From the cell containing the given text, extract its center point as (x, y) coordinate. 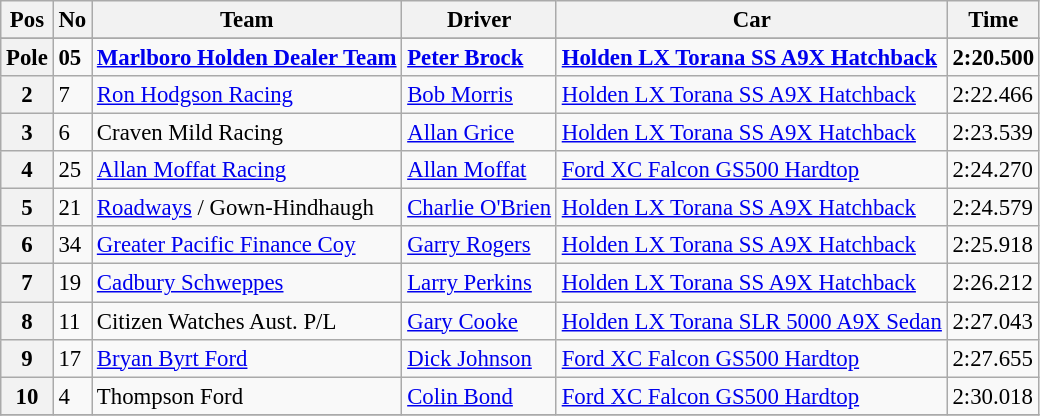
2:22.466 (993, 95)
Marlboro Holden Dealer Team (247, 58)
Ron Hodgson Racing (247, 95)
Peter Brock (480, 58)
Craven Mild Racing (247, 133)
Garry Rogers (480, 245)
Allan Grice (480, 133)
3 (27, 133)
2 (27, 95)
2:20.500 (993, 58)
Larry Perkins (480, 283)
Gary Cooke (480, 321)
Pos (27, 20)
Dick Johnson (480, 358)
8 (27, 321)
Colin Bond (480, 396)
2:24.579 (993, 208)
17 (72, 358)
9 (27, 358)
Driver (480, 20)
Bob Morris (480, 95)
Allan Moffat Racing (247, 170)
2:30.018 (993, 396)
2:25.918 (993, 245)
Bryan Byrt Ford (247, 358)
11 (72, 321)
21 (72, 208)
19 (72, 283)
Thompson Ford (247, 396)
Time (993, 20)
05 (72, 58)
Holden LX Torana SLR 5000 A9X Sedan (752, 321)
25 (72, 170)
34 (72, 245)
5 (27, 208)
Allan Moffat (480, 170)
No (72, 20)
10 (27, 396)
Pole (27, 58)
2:27.655 (993, 358)
2:23.539 (993, 133)
2:26.212 (993, 283)
Greater Pacific Finance Coy (247, 245)
Car (752, 20)
Cadbury Schweppes (247, 283)
Citizen Watches Aust. P/L (247, 321)
Roadways / Gown-Hindhaugh (247, 208)
Charlie O'Brien (480, 208)
2:24.270 (993, 170)
Team (247, 20)
2:27.043 (993, 321)
